Provide the [X, Y] coordinate of the cell's center where the given text is located.  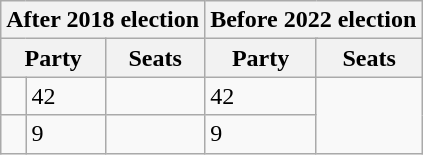
After 2018 election [103, 20]
Before 2022 election [314, 20]
